Output the (x, y) coordinate of the center of the cell containing the given text.  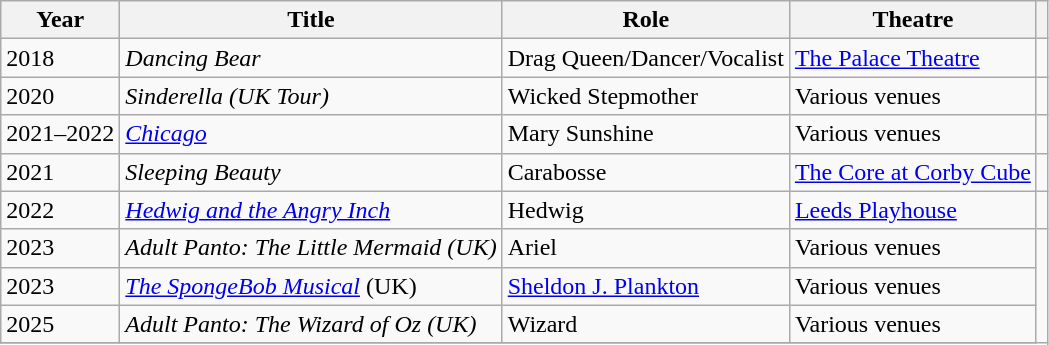
Ariel (646, 248)
Wizard (646, 324)
Year (60, 20)
2025 (60, 324)
Sheldon J. Plankton (646, 286)
2020 (60, 96)
Theatre (912, 20)
Chicago (311, 134)
Title (311, 20)
Hedwig (646, 210)
2021–2022 (60, 134)
2021 (60, 172)
Dancing Bear (311, 58)
2022 (60, 210)
Wicked Stepmother (646, 96)
Leeds Playhouse (912, 210)
Carabosse (646, 172)
Hedwig and the Angry Inch (311, 210)
Sleeping Beauty (311, 172)
The SpongeBob Musical (UK) (311, 286)
Drag Queen/Dancer/Vocalist (646, 58)
Sinderella (UK Tour) (311, 96)
Mary Sunshine (646, 134)
The Core at Corby Cube (912, 172)
The Palace Theatre (912, 58)
Role (646, 20)
2018 (60, 58)
Adult Panto: The Wizard of Oz (UK) (311, 324)
Adult Panto: The Little Mermaid (UK) (311, 248)
